Output the (X, Y) coordinate of the center of the cell containing the given text.  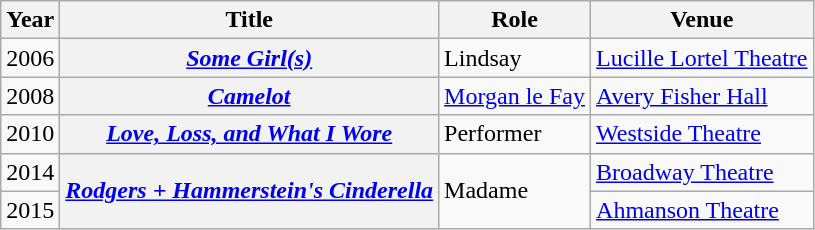
Performer (515, 134)
Ahmanson Theatre (702, 210)
Lucille Lortel Theatre (702, 58)
Broadway Theatre (702, 172)
Morgan le Fay (515, 96)
Title (250, 20)
Love, Loss, and What I Wore (250, 134)
Westside Theatre (702, 134)
2014 (30, 172)
Lindsay (515, 58)
Venue (702, 20)
Some Girl(s) (250, 58)
Camelot (250, 96)
2006 (30, 58)
Rodgers + Hammerstein's Cinderella (250, 191)
Year (30, 20)
2015 (30, 210)
Avery Fisher Hall (702, 96)
2008 (30, 96)
Madame (515, 191)
Role (515, 20)
2010 (30, 134)
